Return the (x, y) coordinate for the center point of the cell that contains the specified text.  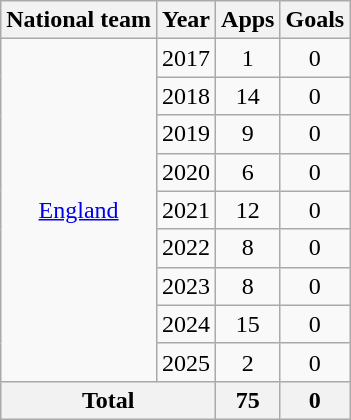
Goals (315, 20)
15 (248, 324)
2025 (186, 362)
2017 (186, 58)
2 (248, 362)
75 (248, 400)
2021 (186, 210)
2020 (186, 172)
England (79, 210)
1 (248, 58)
2024 (186, 324)
2019 (186, 134)
6 (248, 172)
Year (186, 20)
14 (248, 96)
National team (79, 20)
9 (248, 134)
2018 (186, 96)
Total (108, 400)
12 (248, 210)
2022 (186, 248)
Apps (248, 20)
2023 (186, 286)
